Detect which cell encompasses the target text, then output its [x, y] center coordinate. 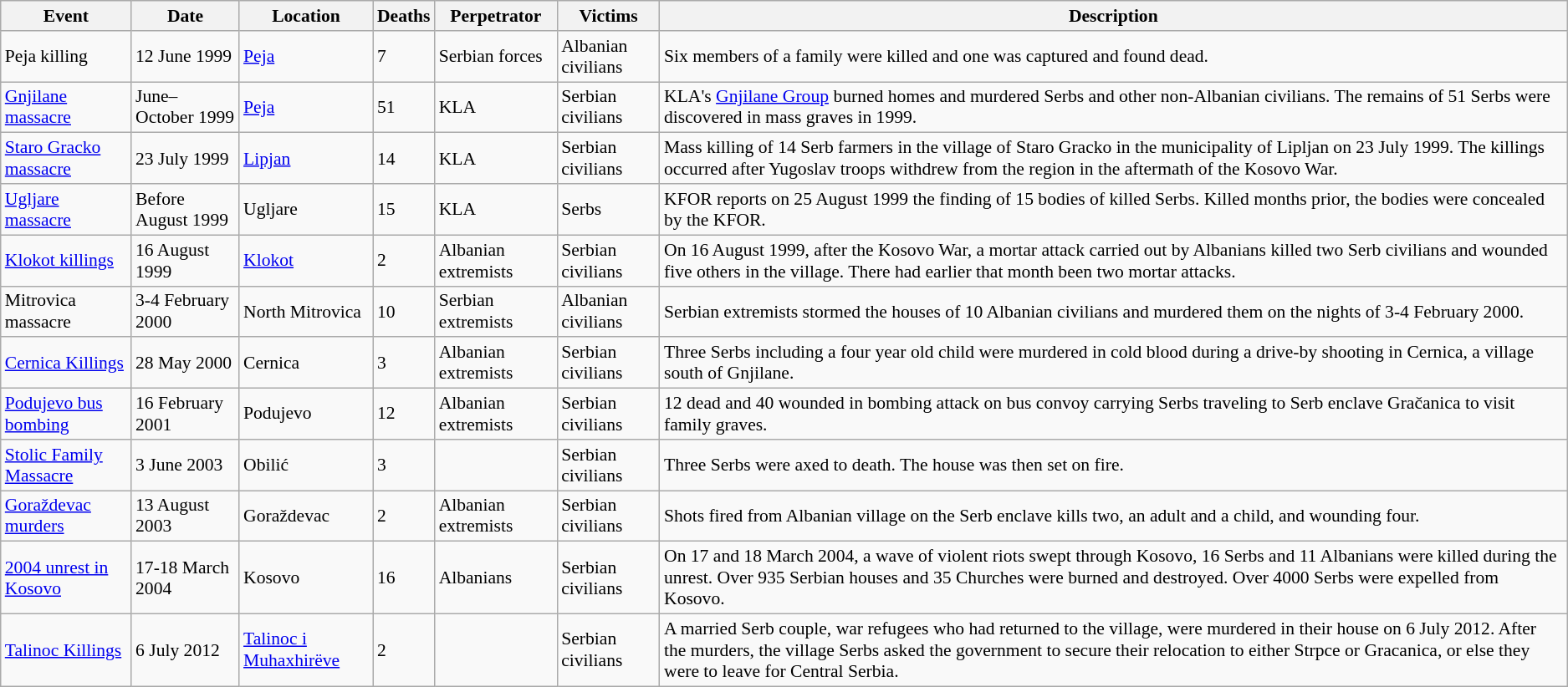
Serbian forces [497, 57]
14 [404, 159]
Event [66, 16]
Obilić [306, 465]
16 August 1999 [186, 261]
10 [404, 311]
KFOR reports on 25 August 1999 the finding of 15 bodies of killed Serbs. Killed months prior, the bodies were concealed by the KFOR. [1114, 209]
23 July 1999 [186, 159]
6 July 2012 [186, 650]
Goraždevac murders [66, 517]
Ugljare [306, 209]
2004 unrest in Kosovo [66, 578]
Ugljare massacre [66, 209]
12 dead and 40 wounded in bombing attack on bus convoy carrying Serbs traveling to Serb enclave Gračanica to visit family graves. [1114, 415]
Description [1114, 16]
Talinoc Killings [66, 650]
Serbs [609, 209]
13 August 2003 [186, 517]
Lipjan [306, 159]
Before August 1999 [186, 209]
Stolic Family Massacre [66, 465]
Three Serbs were axed to death. The house was then set on fire. [1114, 465]
Perpetrator [497, 16]
12 [404, 415]
Victims [609, 16]
North Mitrovica [306, 311]
Deaths [404, 16]
7 [404, 57]
June–October 1999 [186, 107]
Serbian extremists stormed the houses of 10 Albanian civilians and murdered them on the nights of 3-4 February 2000. [1114, 311]
Klokot killings [66, 261]
3 June 2003 [186, 465]
Shots fired from Albanian village on the Serb enclave kills two, an adult and a child, and wounding four. [1114, 517]
Three Serbs including a four year old child were murdered in cold blood during a drive-by shooting in Cernica, a village south of Gnjilane. [1114, 363]
Goraždevac [306, 517]
Talinoc i Muhaxhirëve [306, 650]
Cernica Killings [66, 363]
Location [306, 16]
28 May 2000 [186, 363]
51 [404, 107]
Podujevo bus bombing [66, 415]
Klokot [306, 261]
Kosovo [306, 578]
17-18 March 2004 [186, 578]
Six members of a family were killed and one was captured and found dead. [1114, 57]
16 [404, 578]
Gnjilane massacre [66, 107]
Cernica [306, 363]
Serbian extremists [497, 311]
Peja killing [66, 57]
3-4 February 2000 [186, 311]
Albanians [497, 578]
Mitrovica massacre [66, 311]
Date [186, 16]
12 June 1999 [186, 57]
Staro Gracko massacre [66, 159]
16 February 2001 [186, 415]
Podujevo [306, 415]
15 [404, 209]
